Identify which cell holds the provided text, then report its (x, y) central coordinate. 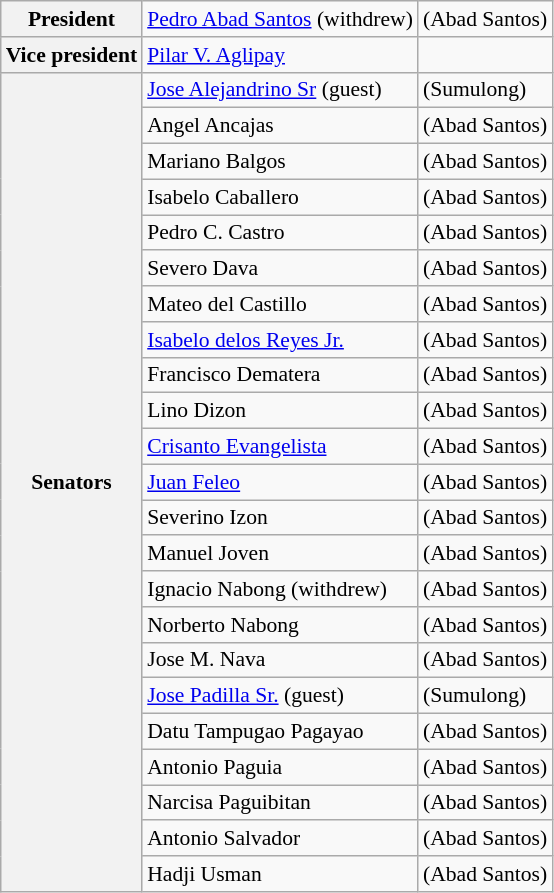
Narcisa Paguibitan (280, 803)
Crisanto Evangelista (280, 447)
Isabelo delos Reyes Jr. (280, 340)
Severo Dava (280, 269)
Jose M. Nava (280, 660)
Isabelo Caballero (280, 197)
Antonio Paguia (280, 767)
Juan Feleo (280, 482)
Hadji Usman (280, 874)
Mariano Balgos (280, 162)
Pedro Abad Santos (withdrew) (280, 19)
Francisco Dematera (280, 375)
Norberto Nabong (280, 625)
Ignacio Nabong (withdrew) (280, 589)
President (72, 19)
Senators (72, 482)
Angel Ancajas (280, 126)
Mateo del Castillo (280, 304)
Severino Izon (280, 518)
Datu Tampugao Pagayao (280, 732)
Pilar V. Aglipay (280, 55)
Lino Dizon (280, 411)
Vice president (72, 55)
Manuel Joven (280, 554)
Jose Alejandrino Sr (guest) (280, 90)
Antonio Salvador (280, 839)
Jose Padilla Sr. (guest) (280, 696)
Pedro C. Castro (280, 233)
